Detect which cell encompasses the target text, then output its (X, Y) center coordinate. 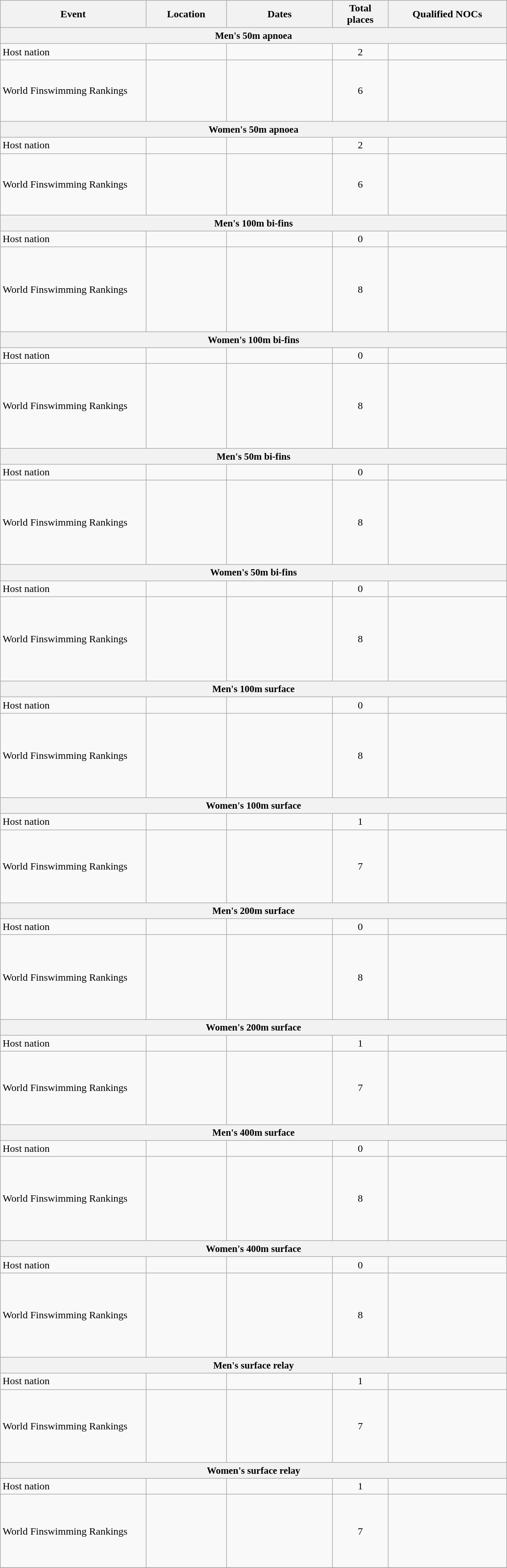
Qualified NOCs (447, 14)
Women's 50m bi-fins (253, 573)
Dates (280, 14)
Women's 400m surface (253, 1249)
Women's 50m apnoea (253, 130)
Women's 200m surface (253, 1027)
Men's 100m surface (253, 689)
Men's 100m bi-fins (253, 223)
Women's 100m bi-fins (253, 340)
Men's 200m surface (253, 911)
Men's 50m apnoea (253, 36)
Location (186, 14)
Women's 100m surface (253, 806)
Total places (360, 14)
Women's surface relay (253, 1470)
Men's 400m surface (253, 1132)
Men's 50m bi-fins (253, 456)
Event (73, 14)
Men's surface relay (253, 1365)
